Determine the (X, Y) coordinate at the center of the cell enclosing the given text.  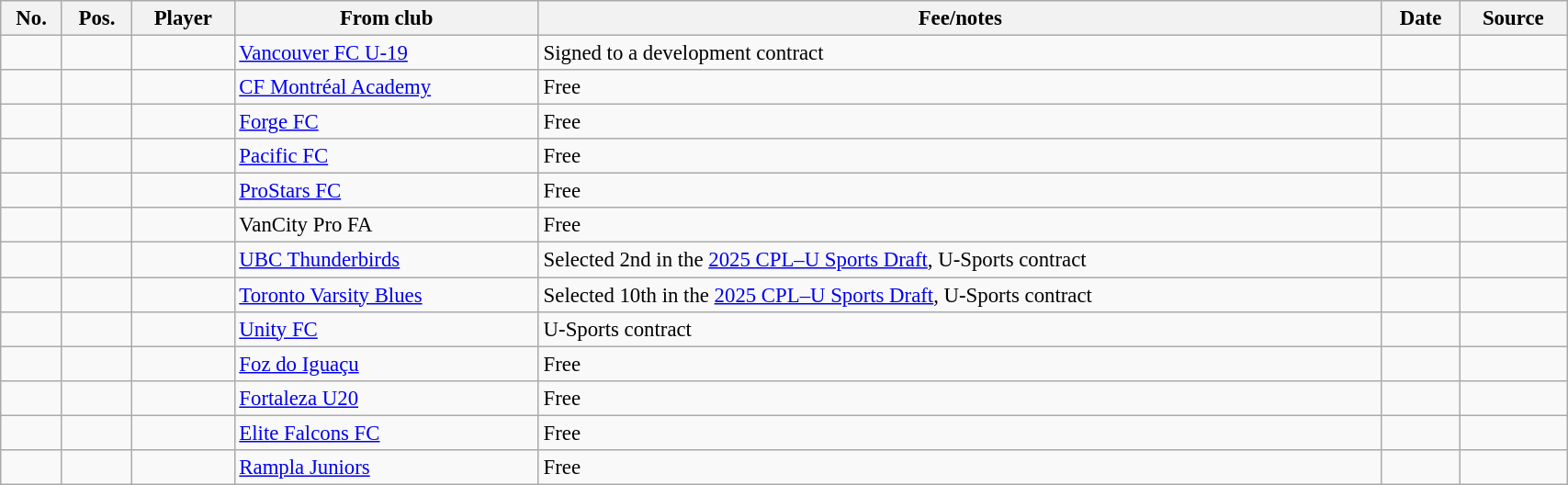
Selected 10th in the 2025 CPL–U Sports Draft, U-Sports contract (960, 295)
Toronto Varsity Blues (386, 295)
From club (386, 18)
Fee/notes (960, 18)
Elite Falcons FC (386, 433)
Pos. (96, 18)
UBC Thunderbirds (386, 260)
Player (184, 18)
Rampla Juniors (386, 468)
Date (1420, 18)
CF Montréal Academy (386, 87)
Signed to a development contract (960, 53)
Vancouver FC U-19 (386, 53)
Source (1514, 18)
VanCity Pro FA (386, 225)
Forge FC (386, 122)
Unity FC (386, 329)
No. (31, 18)
Foz do Iguaçu (386, 364)
U-Sports contract (960, 329)
Selected 2nd in the 2025 CPL–U Sports Draft, U-Sports contract (960, 260)
ProStars FC (386, 191)
Fortaleza U20 (386, 398)
Pacific FC (386, 156)
